Output the (x, y) coordinate of the center of the cell containing the given text.  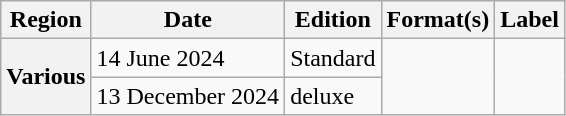
14 June 2024 (188, 58)
Various (46, 77)
Format(s) (438, 20)
deluxe (333, 96)
Standard (333, 58)
Edition (333, 20)
Region (46, 20)
Date (188, 20)
13 December 2024 (188, 96)
Label (530, 20)
